Pinpoint the cell where the given text exists, returning its (x, y) midpoint coordinate. 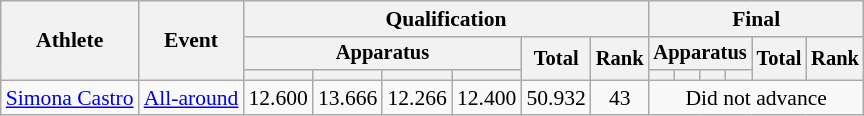
Athlete (70, 40)
12.400 (486, 98)
Qualification (446, 19)
13.666 (348, 98)
Event (192, 40)
Did not advance (756, 98)
12.600 (278, 98)
All-around (192, 98)
43 (620, 98)
Simona Castro (70, 98)
Final (756, 19)
12.266 (416, 98)
50.932 (556, 98)
